Capture the cell that displays the provided text and extract its [X, Y] central coordinate. 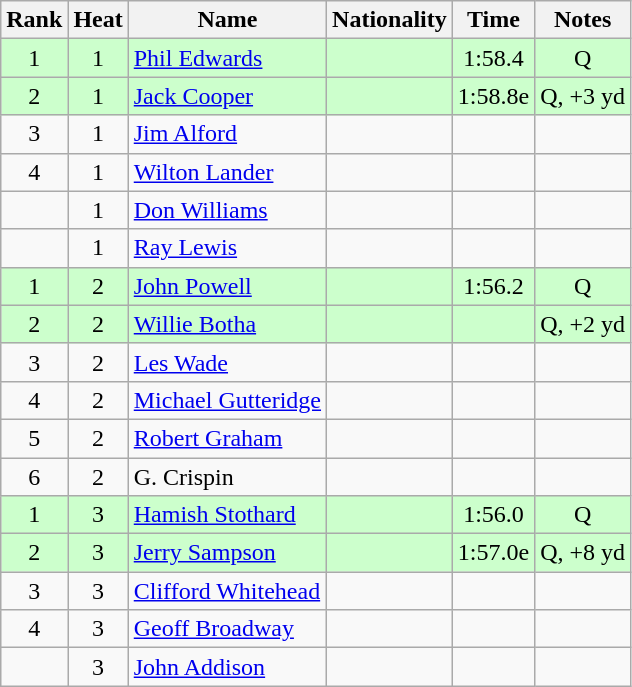
Jerry Sampson [227, 553]
Ray Lewis [227, 248]
Notes [583, 20]
Q, +8 yd [583, 553]
Hamish Stothard [227, 515]
Don Williams [227, 210]
1:57.0e [493, 553]
Q, +2 yd [583, 324]
G. Crispin [227, 477]
Clifford Whitehead [227, 591]
6 [34, 477]
Robert Graham [227, 438]
Willie Botha [227, 324]
Name [227, 20]
Time [493, 20]
Rank [34, 20]
Nationality [390, 20]
Phil Edwards [227, 58]
1:58.4 [493, 58]
Michael Gutteridge [227, 400]
Wilton Lander [227, 172]
Heat [98, 20]
1:56.2 [493, 286]
Les Wade [227, 362]
Jack Cooper [227, 96]
5 [34, 438]
Q, +3 yd [583, 96]
John Addison [227, 667]
1:58.8e [493, 96]
Geoff Broadway [227, 629]
John Powell [227, 286]
1:56.0 [493, 515]
Jim Alford [227, 134]
